Detect which cell encompasses the target text, then output its (X, Y) center coordinate. 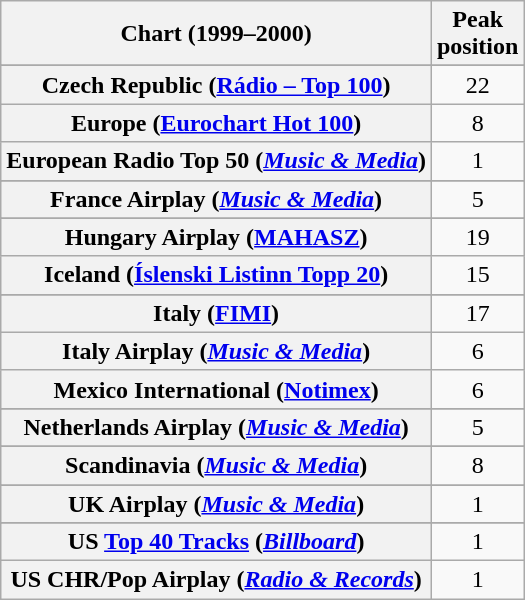
Peakposition (477, 34)
15 (477, 275)
Czech Republic (Rádio – Top 100) (216, 85)
Mexico International (Notimex) (216, 389)
19 (477, 237)
Italy (FIMI) (216, 313)
US CHR/Pop Airplay (Radio & Records) (216, 580)
Italy Airplay (Music & Media) (216, 351)
Scandinavia (Music & Media) (216, 465)
22 (477, 85)
UK Airplay (Music & Media) (216, 503)
Europe (Eurochart Hot 100) (216, 123)
France Airplay (Music & Media) (216, 199)
17 (477, 313)
Iceland (Íslenski Listinn Topp 20) (216, 275)
Hungary Airplay (MAHASZ) (216, 237)
Netherlands Airplay (Music & Media) (216, 427)
US Top 40 Tracks (Billboard) (216, 542)
Chart (1999–2000) (216, 34)
European Radio Top 50 (Music & Media) (216, 161)
